Pinpoint the cell where the given text exists, returning its (x, y) midpoint coordinate. 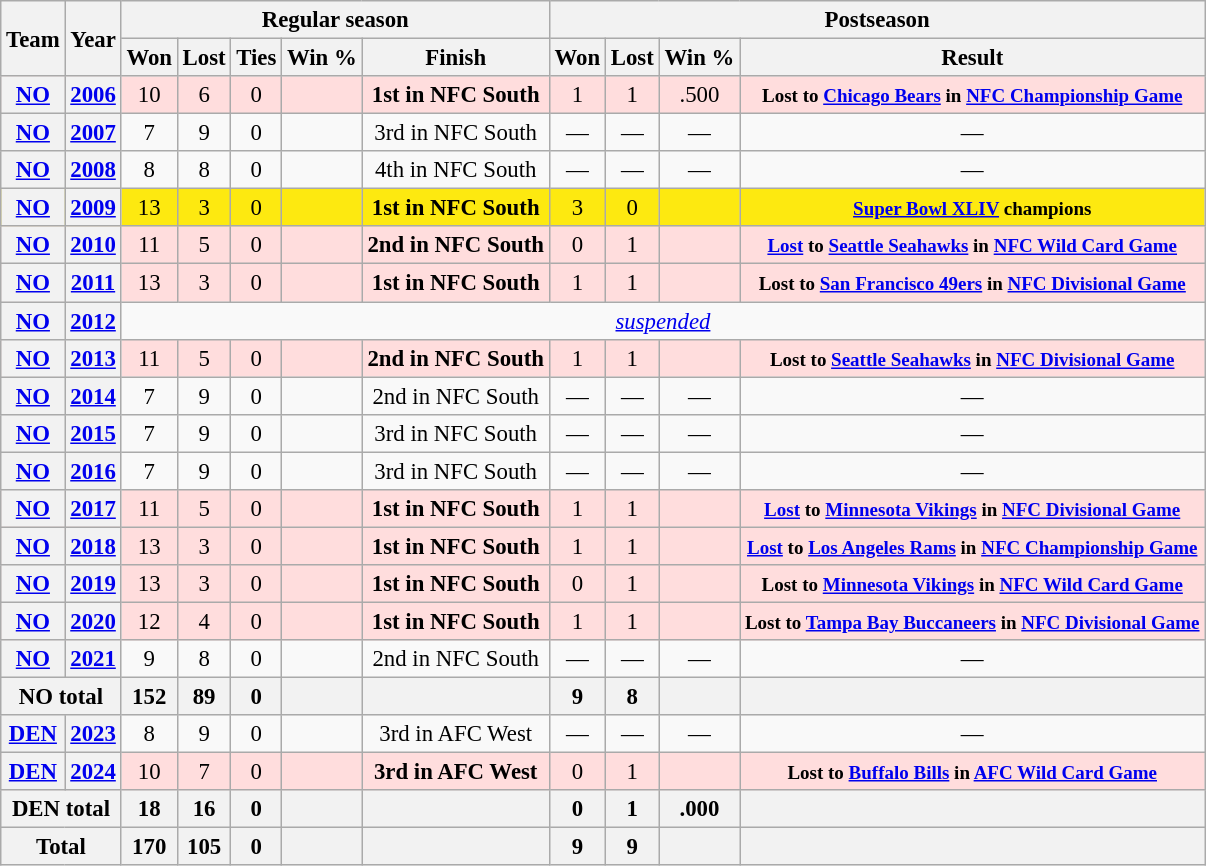
89 (204, 697)
2009 (93, 208)
Year (93, 38)
.500 (699, 95)
Super Bowl XLIV champions (972, 208)
Total (61, 847)
16 (204, 809)
2014 (93, 396)
2011 (93, 283)
2016 (93, 471)
Ties (256, 58)
2008 (93, 170)
2018 (93, 546)
DEN total (61, 809)
2006 (93, 95)
Lost to Minnesota Vikings in NFC Wild Card Game (972, 584)
2019 (93, 584)
152 (149, 697)
6 (204, 95)
2023 (93, 734)
suspended (663, 321)
18 (149, 809)
Lost to Los Angeles Rams in NFC Championship Game (972, 546)
Lost to Tampa Bay Buccaneers in NFC Divisional Game (972, 621)
2007 (93, 133)
Team (33, 38)
Lost to Seattle Seahawks in NFC Wild Card Game (972, 245)
2024 (93, 772)
Lost to Chicago Bears in NFC Championship Game (972, 95)
NO total (61, 697)
2010 (93, 245)
Regular season (335, 20)
4 (204, 621)
Lost to San Francisco 49ers in NFC Divisional Game (972, 283)
.000 (699, 809)
12 (149, 621)
2013 (93, 358)
Lost to Seattle Seahawks in NFC Divisional Game (972, 358)
2017 (93, 509)
4th in NFC South (456, 170)
105 (204, 847)
Postseason (877, 20)
170 (149, 847)
Result (972, 58)
Finish (456, 58)
2020 (93, 621)
2012 (93, 321)
2015 (93, 433)
2021 (93, 659)
Lost to Buffalo Bills in AFC Wild Card Game (972, 772)
Lost to Minnesota Vikings in NFC Divisional Game (972, 509)
